From the cell containing the given text, extract its center point as [x, y] coordinate. 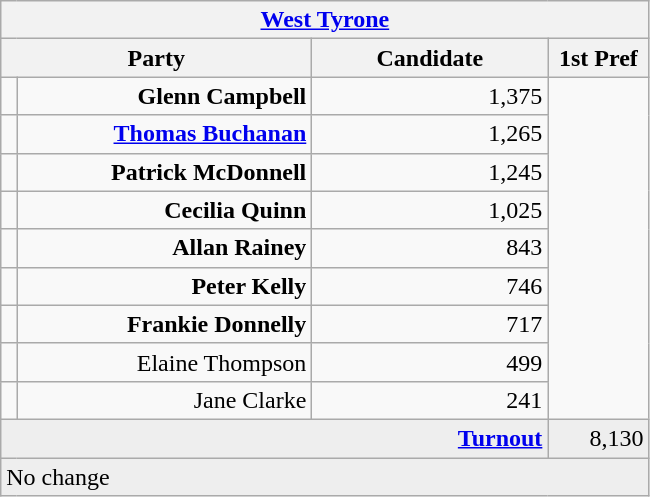
Frankie Donnelly [164, 324]
Party [156, 58]
Jane Clarke [164, 400]
Candidate [430, 58]
Cecilia Quinn [164, 210]
241 [430, 400]
Thomas Buchanan [164, 134]
Allan Rainey [164, 248]
746 [430, 286]
Patrick McDonnell [164, 172]
Peter Kelly [164, 286]
1st Pref [598, 58]
1,245 [430, 172]
1,025 [430, 210]
1,375 [430, 96]
West Tyrone [325, 20]
843 [430, 248]
No change [325, 477]
Glenn Campbell [164, 96]
Elaine Thompson [164, 362]
717 [430, 324]
Turnout [274, 438]
499 [430, 362]
8,130 [598, 438]
1,265 [430, 134]
